Scan for the cell matching the given text and deliver its (x, y) coordinate at center. 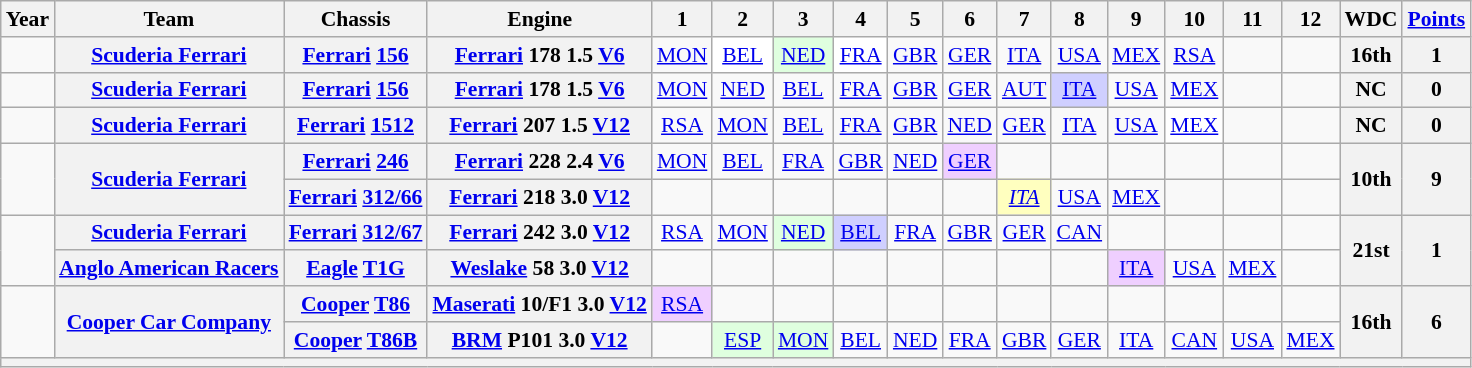
Engine (539, 19)
Cooper Car Company (169, 322)
Points (1436, 19)
Weslake 58 3.0 V12 (539, 269)
Ferrari 312/67 (356, 233)
Cooper T86 (356, 304)
Ferrari 246 (356, 162)
3 (804, 19)
Team (169, 19)
ESP (742, 340)
Ferrari 218 3.0 V12 (539, 197)
Ferrari 312/66 (356, 197)
Year (28, 19)
10th (1372, 180)
BRM P101 3.0 V12 (539, 340)
5 (916, 19)
Cooper T86B (356, 340)
8 (1079, 19)
Ferrari 242 3.0 V12 (539, 233)
Anglo American Racers (169, 269)
Ferrari 1512 (356, 126)
12 (1310, 19)
21st (1372, 250)
10 (1194, 19)
Ferrari 207 1.5 V12 (539, 126)
Chassis (356, 19)
11 (1252, 19)
Maserati 10/F1 3.0 V12 (539, 304)
7 (1024, 19)
2 (742, 19)
4 (860, 19)
Ferrari 228 2.4 V6 (539, 162)
Eagle T1G (356, 269)
WDC (1372, 19)
AUT (1024, 90)
